Determine the (X, Y) coordinate at the center of the cell enclosing the given text.  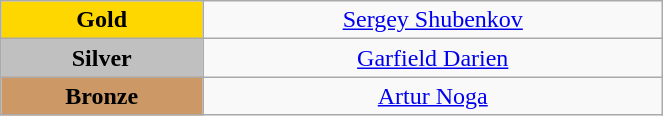
Gold (102, 20)
Silver (102, 58)
Artur Noga (433, 96)
Bronze (102, 96)
Sergey Shubenkov (433, 20)
Garfield Darien (433, 58)
